Identify which cell holds the provided text, then report its (x, y) central coordinate. 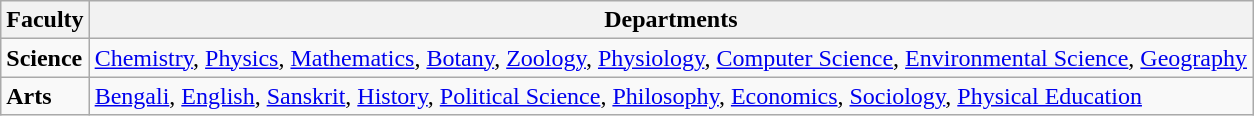
Faculty (45, 20)
Bengali, English, Sanskrit, History, Political Science, Philosophy, Economics, Sociology, Physical Education (670, 96)
Departments (670, 20)
Chemistry, Physics, Mathematics, Botany, Zoology, Physiology, Computer Science, Environmental Science, Geography (670, 58)
Arts (45, 96)
Science (45, 58)
